Find where the given text appears and provide that cell's center as (X, Y) coordinate. 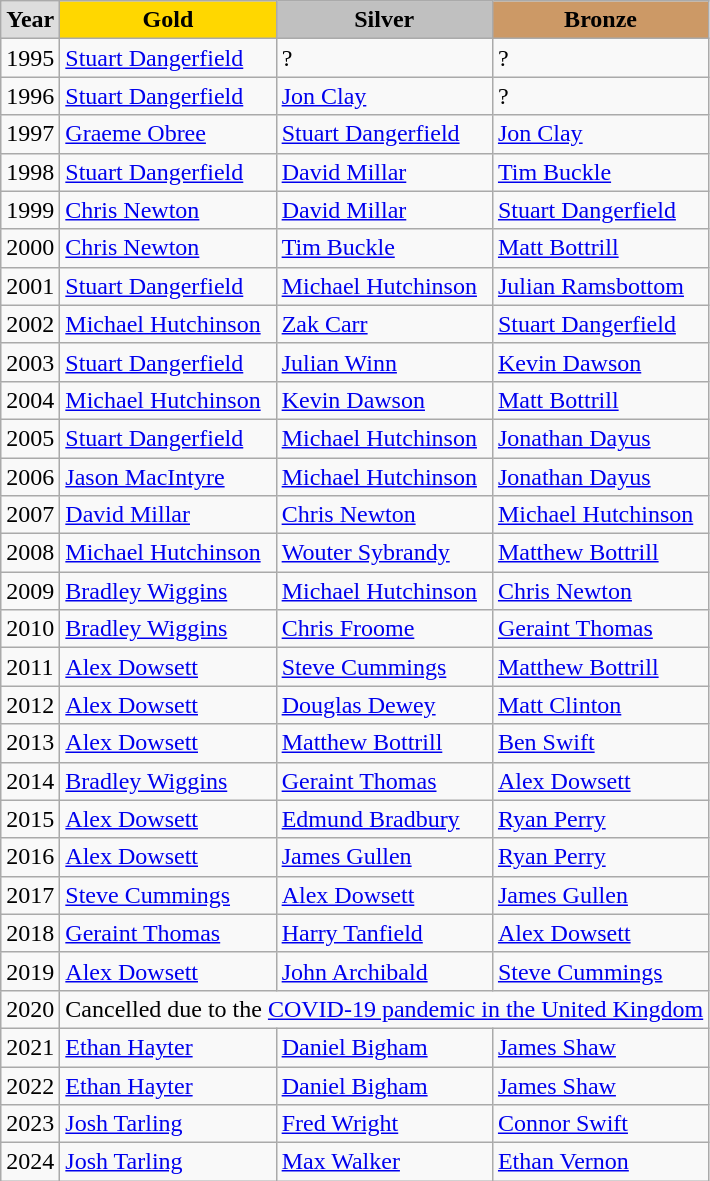
2017 (30, 895)
2011 (30, 667)
Harry Tanfield (384, 933)
Cancelled due to the COVID-19 pandemic in the United Kingdom (384, 1009)
2016 (30, 857)
2003 (30, 362)
2022 (30, 1085)
2005 (30, 438)
1999 (30, 210)
Julian Winn (384, 362)
2002 (30, 324)
Ethan Vernon (600, 1162)
2006 (30, 477)
Max Walker (384, 1162)
2020 (30, 1009)
1997 (30, 134)
2024 (30, 1162)
Chris Froome (384, 629)
2009 (30, 591)
Fred Wright (384, 1124)
2021 (30, 1047)
2010 (30, 629)
Edmund Bradbury (384, 819)
Connor Swift (600, 1124)
Gold (168, 20)
2023 (30, 1124)
Matt Clinton (600, 705)
Silver (384, 20)
Jason MacIntyre (168, 477)
1998 (30, 172)
2013 (30, 743)
2014 (30, 781)
2001 (30, 286)
1996 (30, 96)
Wouter Sybrandy (384, 553)
2007 (30, 515)
2015 (30, 819)
2018 (30, 933)
2012 (30, 705)
2019 (30, 971)
2008 (30, 553)
1995 (30, 58)
Zak Carr (384, 324)
Graeme Obree (168, 134)
Douglas Dewey (384, 705)
2004 (30, 400)
Bronze (600, 20)
Ben Swift (600, 743)
John Archibald (384, 971)
2000 (30, 248)
Year (30, 20)
Julian Ramsbottom (600, 286)
